Pinpoint the cell where the given text exists, returning its [X, Y] midpoint coordinate. 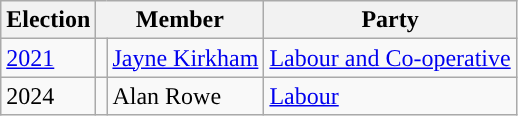
Labour [390, 96]
Alan Rowe [186, 96]
Labour and Co-operative [390, 58]
2021 [48, 58]
Party [390, 20]
2024 [48, 96]
Member [180, 20]
Jayne Kirkham [186, 58]
Election [48, 20]
